Return the [X, Y] coordinate for the center point of the cell that contains the specified text.  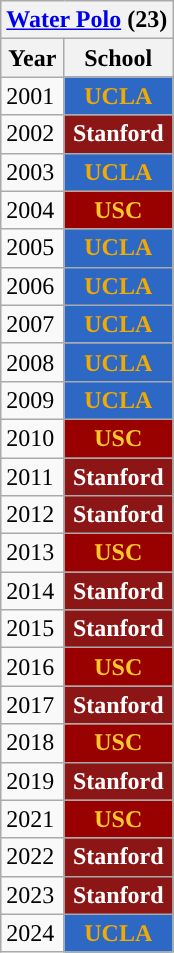
2007 [32, 324]
2001 [32, 96]
2023 [32, 895]
2005 [32, 248]
2002 [32, 134]
2012 [32, 515]
2011 [32, 477]
2009 [32, 400]
2017 [32, 705]
2014 [32, 591]
School [118, 58]
2019 [32, 781]
2015 [32, 629]
2016 [32, 667]
2008 [32, 362]
2022 [32, 857]
Year [32, 58]
2010 [32, 438]
2021 [32, 819]
2006 [32, 286]
2024 [32, 933]
Water Polo (23) [87, 20]
2004 [32, 210]
2003 [32, 172]
2013 [32, 553]
2018 [32, 743]
